Pinpoint the cell where the given text exists, returning its (X, Y) midpoint coordinate. 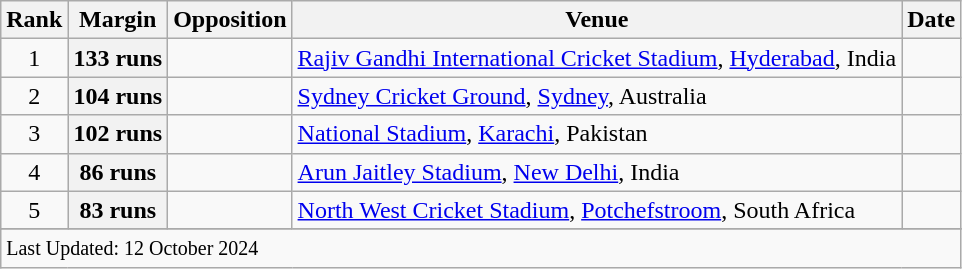
Sydney Cricket Ground, Sydney, Australia (597, 96)
1 (34, 58)
83 runs (118, 210)
4 (34, 172)
104 runs (118, 96)
Date (932, 20)
2 (34, 96)
Last Updated: 12 October 2024 (481, 248)
3 (34, 134)
86 runs (118, 172)
133 runs (118, 58)
North West Cricket Stadium, Potchefstroom, South Africa (597, 210)
102 runs (118, 134)
Opposition (230, 20)
National Stadium, Karachi, Pakistan (597, 134)
Rajiv Gandhi International Cricket Stadium, Hyderabad, India (597, 58)
Venue (597, 20)
Margin (118, 20)
5 (34, 210)
Rank (34, 20)
Arun Jaitley Stadium, New Delhi, India (597, 172)
